Capture the cell that displays the provided text and extract its (x, y) central coordinate. 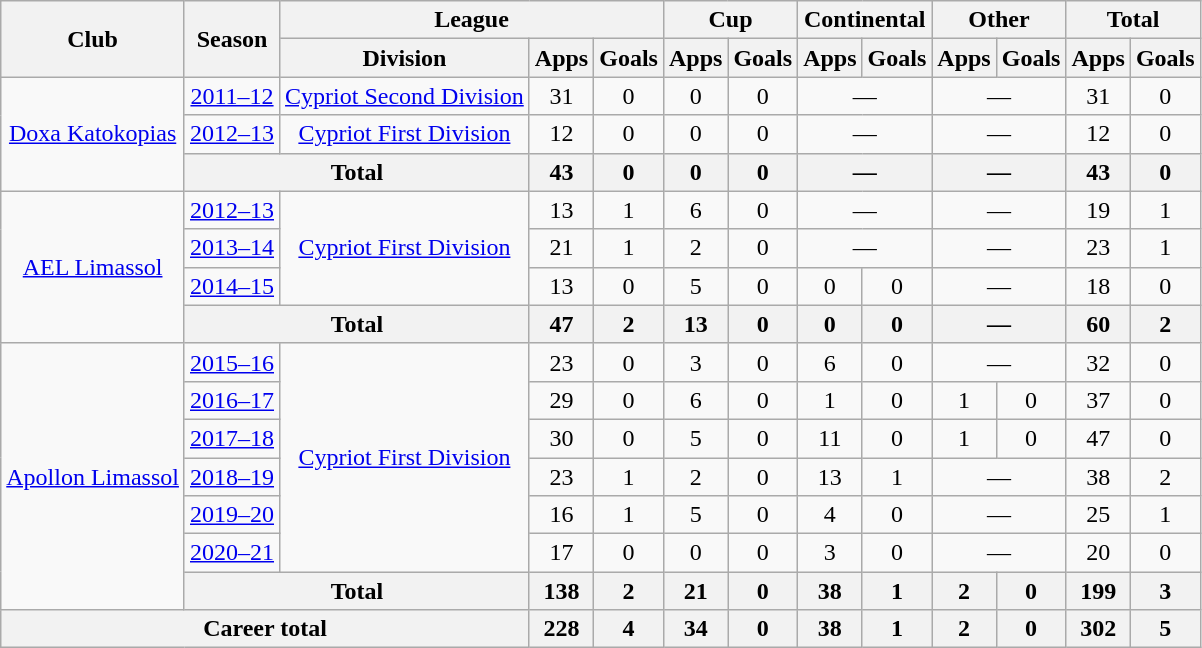
11 (830, 438)
20 (1098, 553)
2019–20 (232, 515)
32 (1098, 362)
AEL Limassol (93, 267)
16 (561, 515)
Club (93, 39)
Season (232, 39)
138 (561, 591)
Other (999, 20)
Division (405, 58)
228 (561, 629)
19 (1098, 210)
Cypriot Second Division (405, 96)
2020–21 (232, 553)
2017–18 (232, 438)
302 (1098, 629)
60 (1098, 324)
18 (1098, 286)
37 (1098, 400)
25 (1098, 515)
Cup (730, 20)
2011–12 (232, 96)
Apollon Limassol (93, 476)
17 (561, 553)
2014–15 (232, 286)
Continental (865, 20)
Career total (266, 629)
2018–19 (232, 477)
2016–17 (232, 400)
30 (561, 438)
League (472, 20)
199 (1098, 591)
Doxa Katokopias (93, 134)
29 (561, 400)
2015–16 (232, 362)
34 (695, 629)
2013–14 (232, 248)
